Capture the cell that displays the provided text and extract its (x, y) central coordinate. 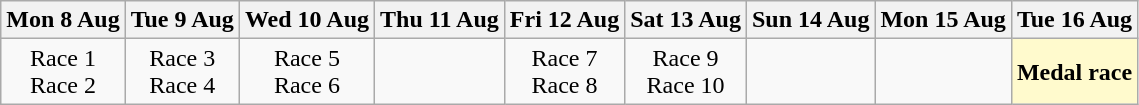
Mon 8 Aug (63, 20)
Thu 11 Aug (440, 20)
Race 5Race 6 (306, 72)
Mon 15 Aug (943, 20)
Race 9Race 10 (686, 72)
Fri 12 Aug (564, 20)
Race 7Race 8 (564, 72)
Race 1Race 2 (63, 72)
Tue 16 Aug (1074, 20)
Race 3Race 4 (182, 72)
Wed 10 Aug (306, 20)
Medal race (1074, 72)
Tue 9 Aug (182, 20)
Sun 14 Aug (810, 20)
Sat 13 Aug (686, 20)
